Provide the (X, Y) coordinate of the cell's center where the given text is located.  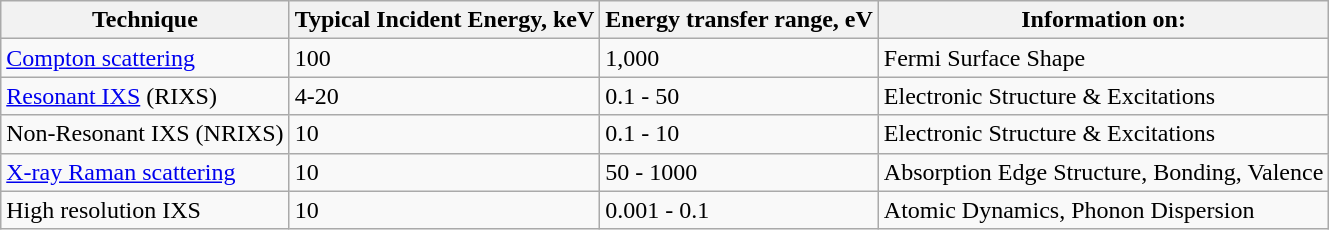
Technique (145, 20)
100 (444, 58)
High resolution IXS (145, 210)
X-ray Raman scattering (145, 172)
50 - 1000 (740, 172)
1,000 (740, 58)
Atomic Dynamics, Phonon Dispersion (1104, 210)
0.001 - 0.1 (740, 210)
Typical Incident Energy, keV (444, 20)
Non-Resonant IXS (NRIXS) (145, 134)
Compton scattering (145, 58)
Information on: (1104, 20)
Absorption Edge Structure, Bonding, Valence (1104, 172)
Fermi Surface Shape (1104, 58)
0.1 - 10 (740, 134)
Resonant IXS (RIXS) (145, 96)
0.1 - 50 (740, 96)
4-20 (444, 96)
Energy transfer range, eV (740, 20)
